From the cell containing the given text, extract its center point as [x, y] coordinate. 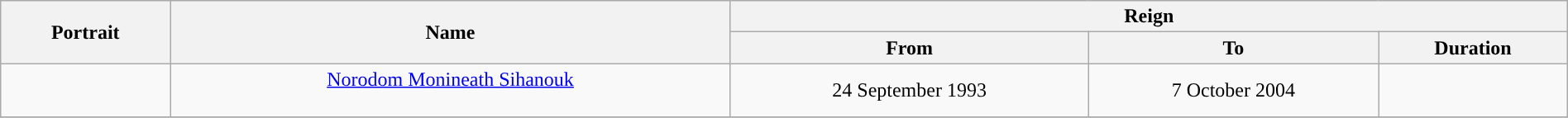
Name [451, 32]
24 September 1993 [910, 91]
To [1234, 48]
From [910, 48]
Duration [1474, 48]
Norodom Monineath Sihanouk [451, 91]
7 October 2004 [1234, 91]
Portrait [86, 32]
Reign [1149, 17]
